Locate the cell with the specified text and output its [x, y] center coordinate. 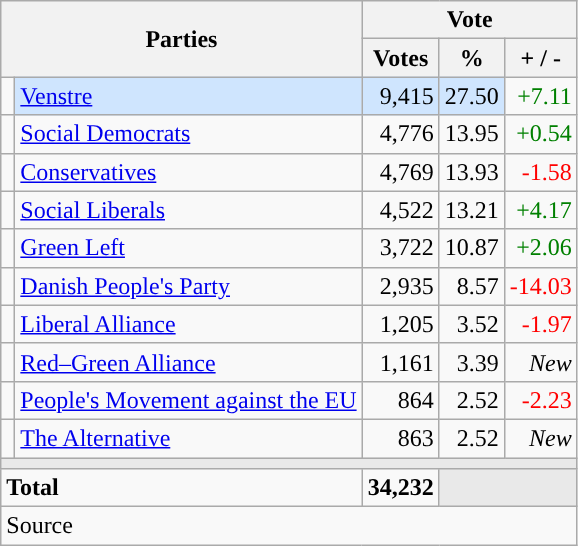
Red–Green Alliance [188, 362]
13.21 [472, 210]
13.93 [472, 172]
3,722 [400, 248]
Venstre [188, 96]
13.95 [472, 134]
+2.06 [540, 248]
864 [400, 400]
10.87 [472, 248]
-2.23 [540, 400]
% [472, 58]
1,205 [400, 324]
-1.97 [540, 324]
+ / - [540, 58]
863 [400, 438]
Conservatives [188, 172]
The Alternative [188, 438]
+7.11 [540, 96]
Total [182, 488]
34,232 [400, 488]
4,769 [400, 172]
Social Liberals [188, 210]
2,935 [400, 286]
People's Movement against the EU [188, 400]
-14.03 [540, 286]
+0.54 [540, 134]
-1.58 [540, 172]
1,161 [400, 362]
Danish People's Party [188, 286]
Liberal Alliance [188, 324]
Green Left [188, 248]
4,522 [400, 210]
3.52 [472, 324]
Social Democrats [188, 134]
9,415 [400, 96]
Parties [182, 39]
4,776 [400, 134]
3.39 [472, 362]
Vote [470, 20]
27.50 [472, 96]
8.57 [472, 286]
Votes [400, 58]
+4.17 [540, 210]
Source [290, 526]
